From the cell containing the given text, extract its center point as [x, y] coordinate. 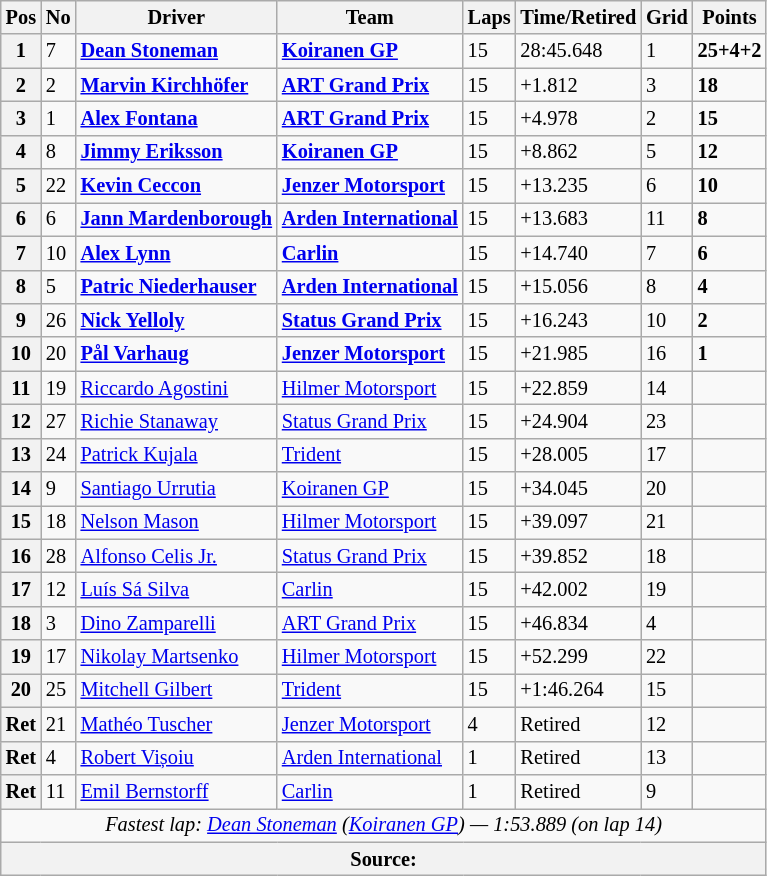
23 [667, 421]
Nelson Mason [176, 522]
Dino Zamparelli [176, 623]
+15.056 [579, 287]
Kevin Ceccon [176, 186]
Emil Bernstorff [176, 791]
+24.904 [579, 421]
Robert Vișoiu [176, 758]
Dean Stoneman [176, 51]
Patrick Kujala [176, 455]
24 [58, 455]
No [58, 17]
Santiago Urrutia [176, 489]
+21.985 [579, 354]
Time/Retired [579, 17]
Laps [490, 17]
Fastest lap: Dean Stoneman (Koiranen GP) — 1:53.889 (on lap 14) [384, 825]
25 [58, 690]
Jann Mardenborough [176, 219]
+4.978 [579, 118]
+22.859 [579, 388]
Riccardo Agostini [176, 388]
Marvin Kirchhöfer [176, 85]
Grid [667, 17]
Jimmy Eriksson [176, 152]
Driver [176, 17]
Mitchell Gilbert [176, 690]
Alfonso Celis Jr. [176, 556]
Pos [21, 17]
27 [58, 421]
Richie Stanaway [176, 421]
Nikolay Martsenko [176, 657]
Nick Yelloly [176, 320]
28 [58, 556]
+8.862 [579, 152]
+39.097 [579, 522]
+42.002 [579, 589]
+14.740 [579, 253]
+1:46.264 [579, 690]
+13.683 [579, 219]
Luís Sá Silva [176, 589]
+13.235 [579, 186]
25+4+2 [730, 51]
+1.812 [579, 85]
28:45.648 [579, 51]
Patric Niederhauser [176, 287]
Alex Lynn [176, 253]
+28.005 [579, 455]
+39.852 [579, 556]
+16.243 [579, 320]
26 [58, 320]
Alex Fontana [176, 118]
+52.299 [579, 657]
Pål Varhaug [176, 354]
+34.045 [579, 489]
Points [730, 17]
Mathéo Tuscher [176, 724]
Source: [384, 859]
+46.834 [579, 623]
Team [370, 17]
